Extract the (X, Y) coordinate from the center of the cell holding the provided text.  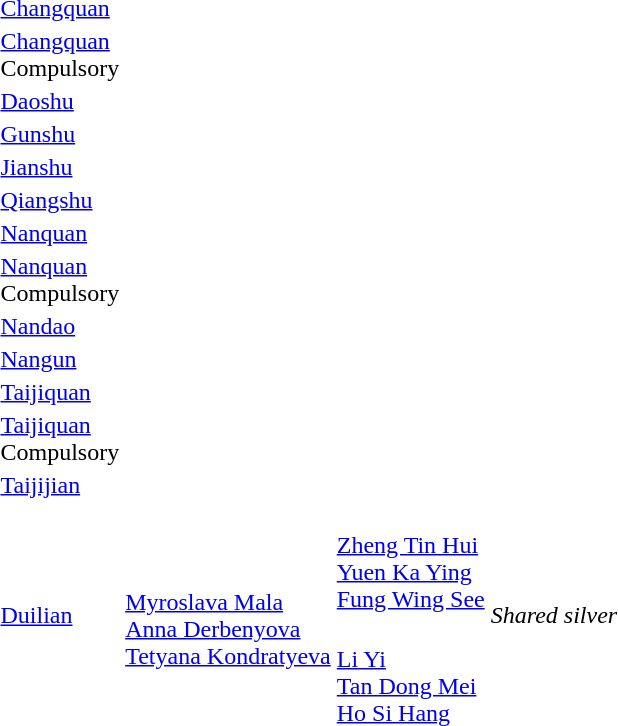
Zheng Tin HuiYuen Ka YingFung Wing See (410, 558)
